Locate the cell with the specified text and output its (X, Y) center coordinate. 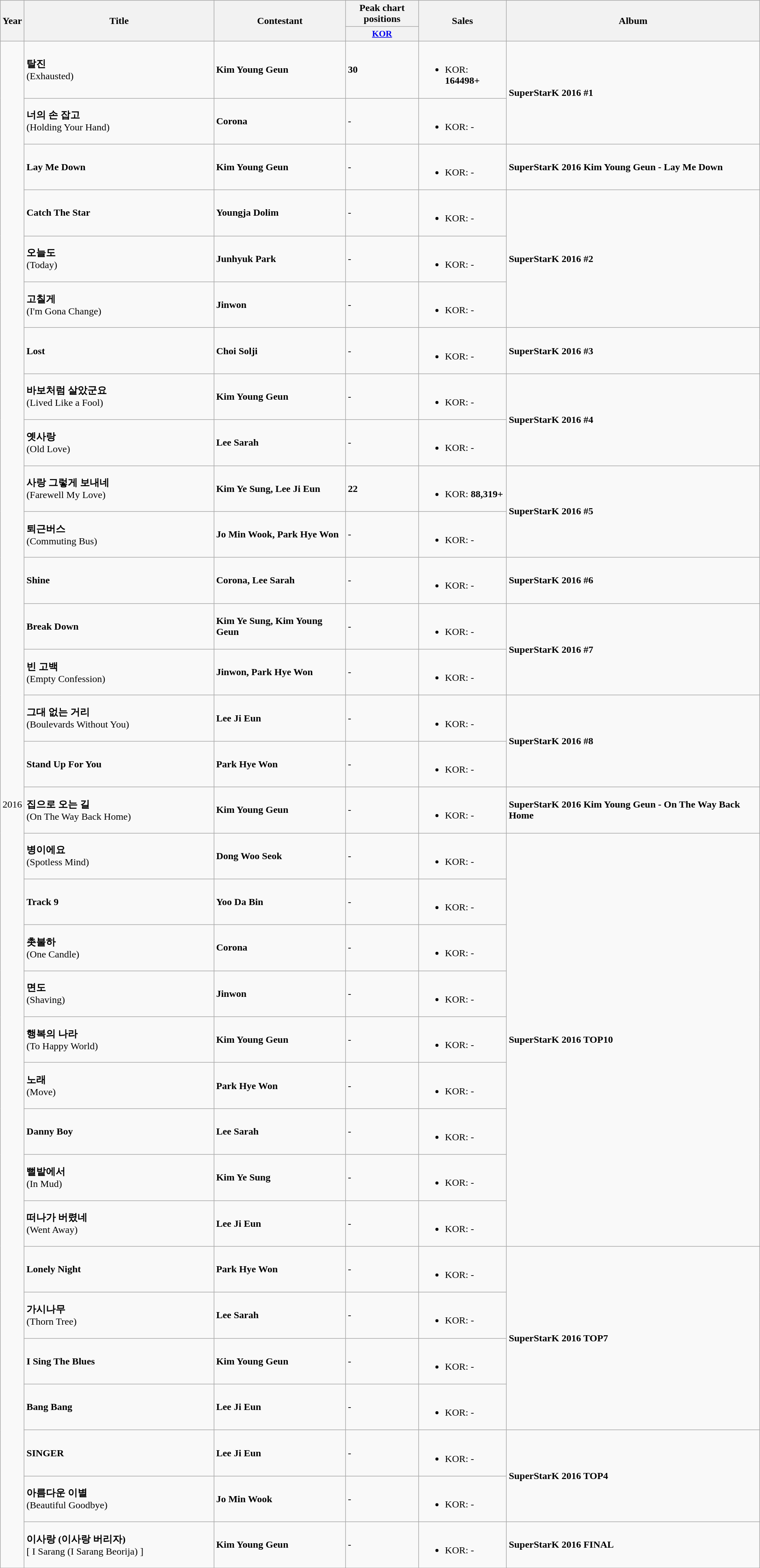
Sales (463, 21)
병이에요 (Spotless Mind) (119, 855)
SuperStarK 2016 #4 (633, 420)
SuperStarK 2016 #6 (633, 580)
SuperStarK 2016 TOP10 (633, 1040)
탈진 (Exhausted) (119, 69)
Corona, Lee Sarah (280, 580)
Contestant (280, 21)
KOR (382, 34)
SuperStarK 2016 #5 (633, 511)
Dong Woo Seok (280, 855)
SINGER (119, 1453)
떠나가 버렸네 (Went Away) (119, 1224)
Lonely Night (119, 1269)
Stand Up For You (119, 764)
30 (382, 69)
KOR: 164498+ (463, 69)
Lost (119, 351)
Kim Ye Sung (280, 1177)
바보처럼 살았군요(Lived Like a Fool) (119, 396)
SuperStarK 2016 #8 (633, 741)
사랑 그렇게 보내네 (Farewell My Love) (119, 488)
SuperStarK 2016 Kim Young Geun - Lay Me Down (633, 167)
빈 고백 (Empty Confession) (119, 672)
KOR: 88,319+ (463, 488)
Shine (119, 580)
퇴근버스 (Commuting Bus) (119, 535)
Lay Me Down (119, 167)
Youngja Dolim (280, 213)
Track 9 (119, 902)
SuperStarK 2016 #2 (633, 259)
촛불하 (One Candle) (119, 948)
Title (119, 21)
면도 (Shaving) (119, 994)
Break Down (119, 626)
Album (633, 21)
22 (382, 488)
Year (12, 21)
Choi Solji (280, 351)
뻘밭에서 (In Mud) (119, 1177)
그대 없는 거리 (Boulevards Without You) (119, 718)
I Sing The Blues (119, 1361)
너의 손 잡고(Holding Your Hand) (119, 121)
아름다운 이별 (Beautiful Goodbye) (119, 1499)
고칠게 (I'm Gona Change) (119, 305)
Jinwon, Park Hye Won (280, 672)
Kim Ye Sung, Kim Young Geun (280, 626)
Danny Boy (119, 1132)
Jo Min Wook, Park Hye Won (280, 535)
노래(Move) (119, 1085)
가시나무 (Thorn Tree) (119, 1315)
SuperStarK 2016 #1 (633, 93)
Jo Min Wook (280, 1499)
Yoo Da Bin (280, 902)
옛사랑(Old Love) (119, 443)
SuperStarK 2016 TOP7 (633, 1338)
Junhyuk Park (280, 259)
Catch The Star (119, 213)
SuperStarK 2016 #7 (633, 649)
2016 (12, 804)
Peak chart positions (382, 14)
SuperStarK 2016 Kim Young Geun - On The Way Back Home (633, 810)
오늘도 (Today) (119, 259)
집으로 오는 길 (On The Way Back Home) (119, 810)
SuperStarK 2016 FINAL (633, 1544)
Bang Bang (119, 1407)
Kim Ye Sung, Lee Ji Eun (280, 488)
행복의 나라 (To Happy World) (119, 1040)
SuperStarK 2016 #3 (633, 351)
SuperStarK 2016 TOP4 (633, 1476)
이사랑 (이사랑 버리자) [ I Sarang (I Sarang Beorija) ] (119, 1544)
